From the cell containing the given text, extract its center point as (X, Y) coordinate. 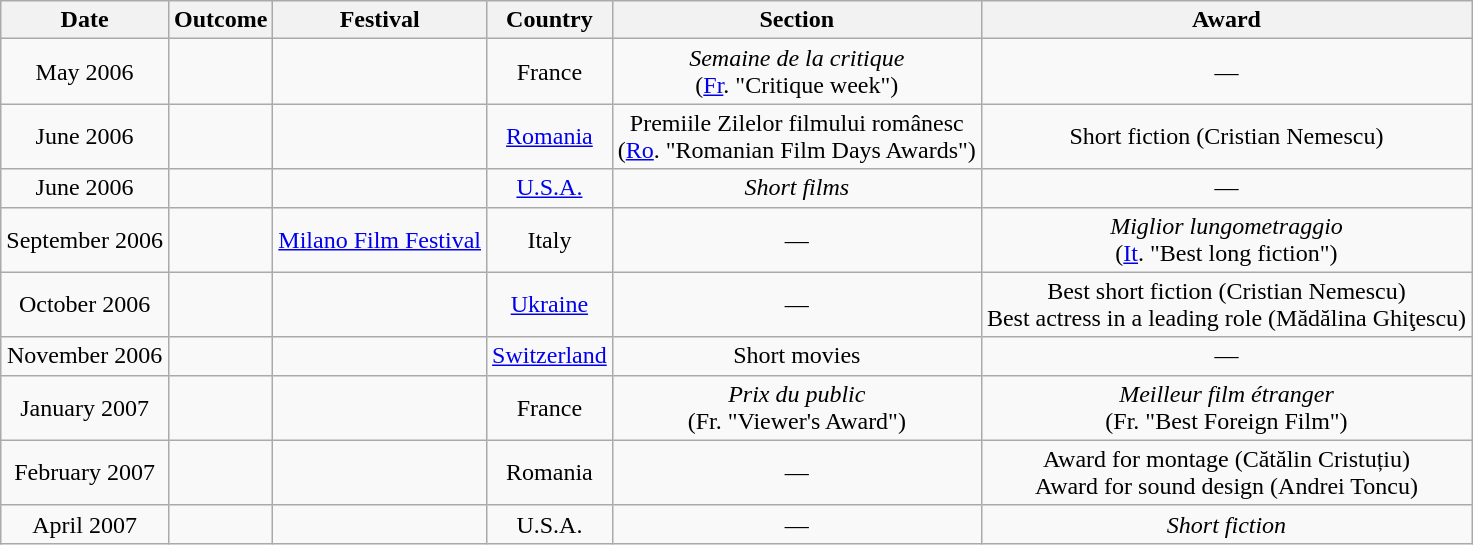
April 2007 (85, 524)
Short movies (796, 356)
Outcome (220, 20)
Section (796, 20)
Milano Film Festival (380, 240)
Premiile Zilelor filmului românesc (Ro. "Romanian Film Days Awards") (796, 136)
Meilleur film étranger(Fr. "Best Foreign Film") (1226, 408)
Festival (380, 20)
Short films (796, 188)
November 2006 (85, 356)
Italy (550, 240)
Ukraine (550, 304)
Best short fiction (Cristian Nemescu)Best actress in a leading role (Mădălina Ghiţescu) (1226, 304)
January 2007 (85, 408)
May 2006 (85, 72)
Short fiction (1226, 524)
Prix du public(Fr. "Viewer's Award") (796, 408)
Miglior lungometraggio(It. "Best long fiction") (1226, 240)
Switzerland (550, 356)
Date (85, 20)
October 2006 (85, 304)
Award for montage (Cătălin Cristuțiu)Award for sound design (Andrei Toncu) (1226, 472)
Award (1226, 20)
Country (550, 20)
Semaine de la critique(Fr. "Critique week") (796, 72)
Short fiction (Cristian Nemescu) (1226, 136)
February 2007 (85, 472)
September 2006 (85, 240)
